Locate the cell with the specified text and output its [x, y] center coordinate. 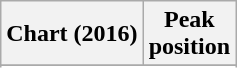
Chart (2016) [72, 34]
Peak position [189, 34]
